From the cell containing the given text, extract its center point as (x, y) coordinate. 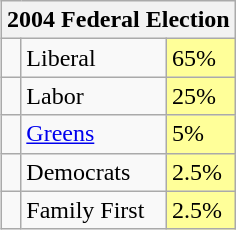
Democrats (94, 172)
Greens (94, 134)
Labor (94, 96)
Family First (94, 210)
Liberal (94, 58)
5% (200, 134)
25% (200, 96)
2004 Federal Election (119, 20)
65% (200, 58)
